For the text-containing cell, return its midpoint in [x, y] coordinate format. 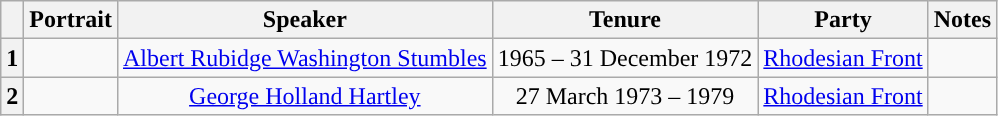
1965 – 31 December 1972 [625, 58]
Speaker [304, 20]
1 [12, 58]
Party [843, 20]
2 [12, 96]
Tenure [625, 20]
Albert Rubidge Washington Stumbles [304, 58]
27 March 1973 – 1979 [625, 96]
Notes [962, 20]
Portrait [71, 20]
George Holland Hartley [304, 96]
